Extract the (X, Y) coordinate from the center of the cell holding the provided text.  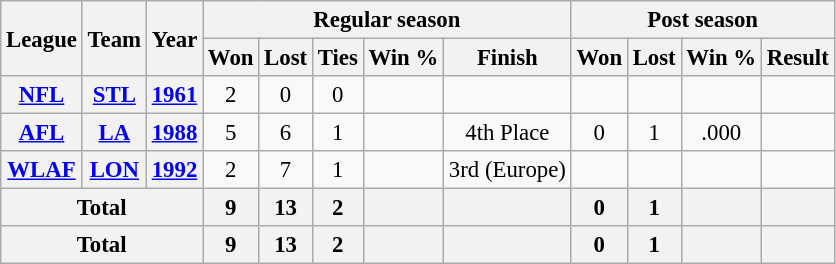
Ties (338, 58)
STL (114, 95)
Result (798, 58)
Year (174, 38)
1988 (174, 133)
6 (286, 133)
WLAF (42, 170)
Team (114, 38)
Post season (702, 20)
5 (231, 133)
7 (286, 170)
1961 (174, 95)
LA (114, 133)
NFL (42, 95)
1992 (174, 170)
Finish (508, 58)
.000 (721, 133)
AFL (42, 133)
4th Place (508, 133)
Regular season (388, 20)
LON (114, 170)
League (42, 38)
3rd (Europe) (508, 170)
